Identify which cell holds the provided text, then report its [X, Y] central coordinate. 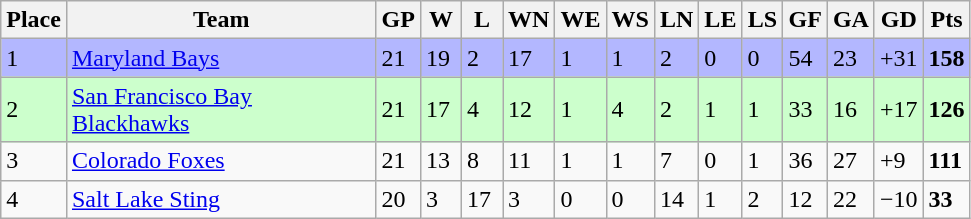
111 [946, 161]
WN [529, 20]
LS [762, 20]
Colorado Foxes [221, 161]
16 [850, 110]
WE [580, 20]
Team [221, 20]
20 [398, 199]
19 [440, 58]
Maryland Bays [221, 58]
LE [720, 20]
54 [805, 58]
GD [898, 20]
7 [676, 161]
San Francisco Bay Blackhawks [221, 110]
36 [805, 161]
Pts [946, 20]
GA [850, 20]
WS [630, 20]
GP [398, 20]
+9 [898, 161]
27 [850, 161]
11 [529, 161]
+17 [898, 110]
L [482, 20]
−10 [898, 199]
Place [34, 20]
W [440, 20]
GF [805, 20]
23 [850, 58]
Salt Lake Sting [221, 199]
13 [440, 161]
LN [676, 20]
126 [946, 110]
+31 [898, 58]
22 [850, 199]
8 [482, 161]
158 [946, 58]
14 [676, 199]
